Find where the given text appears and provide that cell's center as [x, y] coordinate. 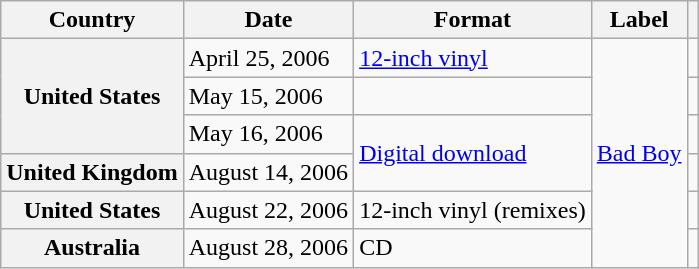
May 16, 2006 [268, 134]
Format [473, 20]
Label [639, 20]
August 22, 2006 [268, 210]
August 14, 2006 [268, 172]
12-inch vinyl [473, 58]
CD [473, 248]
May 15, 2006 [268, 96]
Date [268, 20]
Country [92, 20]
April 25, 2006 [268, 58]
United Kingdom [92, 172]
Digital download [473, 153]
Bad Boy [639, 153]
August 28, 2006 [268, 248]
12-inch vinyl (remixes) [473, 210]
Australia [92, 248]
